Locate the cell with the specified text and output its (x, y) center coordinate. 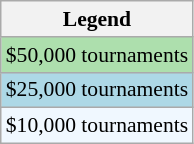
$25,000 tournaments (97, 90)
$50,000 tournaments (97, 55)
Legend (97, 19)
$10,000 tournaments (97, 126)
